Identify which cell holds the provided text, then report its (x, y) central coordinate. 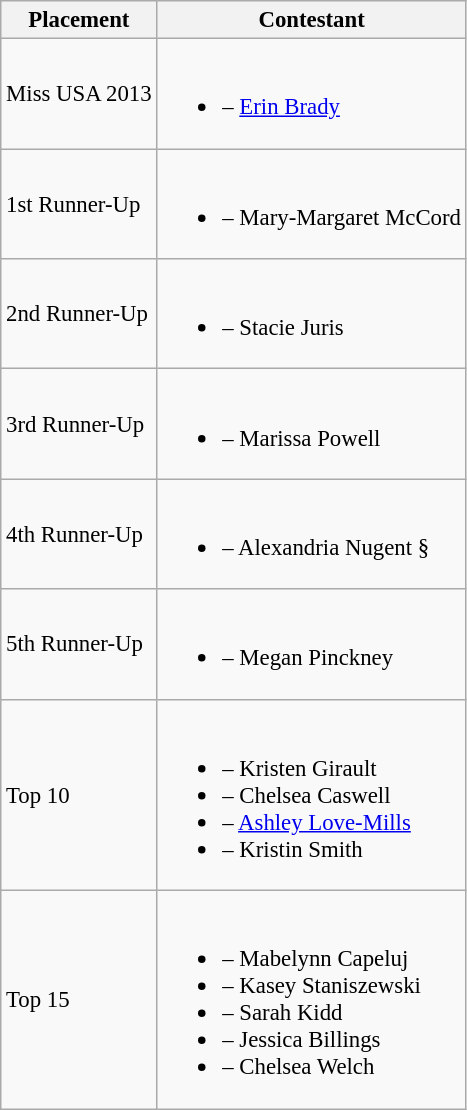
1st Runner-Up (79, 204)
– Marissa Powell (312, 424)
Miss USA 2013 (79, 94)
– Mabelynn Capeluj – Kasey Staniszewski – Sarah Kidd – Jessica Billings – Chelsea Welch (312, 1000)
3rd Runner-Up (79, 424)
Contestant (312, 20)
Placement (79, 20)
– Kristen Girault – Chelsea Caswell – Ashley Love-Mills – Kristin Smith (312, 794)
4th Runner-Up (79, 534)
– Alexandria Nugent § (312, 534)
– Stacie Juris (312, 314)
– Erin Brady (312, 94)
Top 15 (79, 1000)
2nd Runner-Up (79, 314)
Top 10 (79, 794)
– Mary-Margaret McCord (312, 204)
5th Runner-Up (79, 644)
– Megan Pinckney (312, 644)
